Determine the (X, Y) coordinate at the center of the cell enclosing the given text.  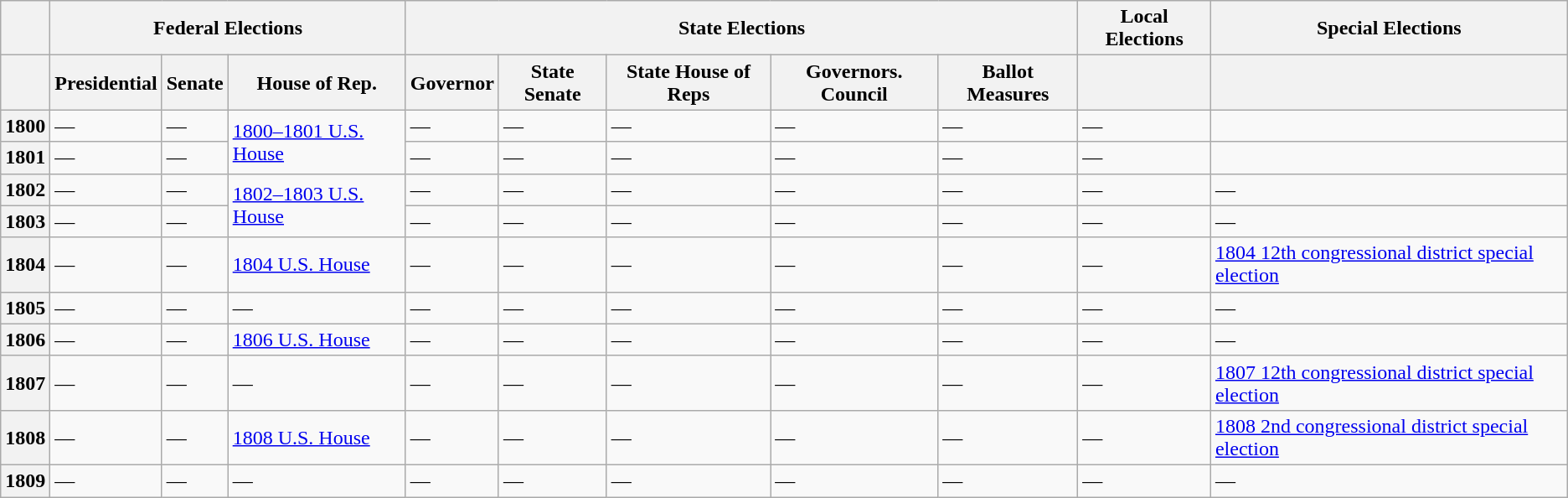
1806 (25, 340)
1804 U.S. House (317, 265)
1800–1801 U.S. House (317, 142)
State Elections (741, 29)
1808 (25, 438)
Presidential (106, 82)
State House of Reps (689, 82)
1803 (25, 221)
Federal Elections (228, 29)
Governor (452, 82)
1801 (25, 158)
Special Elections (1389, 29)
Senate (194, 82)
State Senate (553, 82)
1807 (25, 382)
1808 U.S. House (317, 438)
1802–1803 U.S. House (317, 205)
1807 12th congressional district special election (1389, 382)
1809 (25, 480)
1805 (25, 308)
1802 (25, 189)
Local Elections (1144, 29)
Governors. Council (854, 82)
1804 (25, 265)
House of Rep. (317, 82)
Ballot Measures (1008, 82)
1806 U.S. House (317, 340)
1808 2nd congressional district special election (1389, 438)
1800 (25, 126)
1804 12th congressional district special election (1389, 265)
